Provide the [x, y] coordinate of the cell's center where the given text is located.  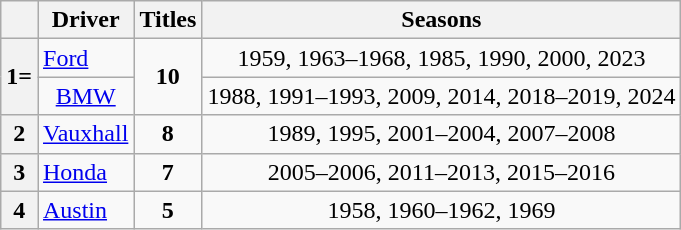
Titles [168, 20]
BMW [86, 96]
Ford [86, 58]
Vauxhall [86, 134]
Austin [86, 210]
Honda [86, 172]
5 [168, 210]
1988, 1991–1993, 2009, 2014, 2018–2019, 2024 [442, 96]
1989, 1995, 2001–2004, 2007–2008 [442, 134]
1959, 1963–1968, 1985, 1990, 2000, 2023 [442, 58]
2 [20, 134]
8 [168, 134]
4 [20, 210]
7 [168, 172]
3 [20, 172]
1= [20, 77]
Driver [86, 20]
2005–2006, 2011–2013, 2015–2016 [442, 172]
Seasons [442, 20]
1958, 1960–1962, 1969 [442, 210]
10 [168, 77]
